From the cell containing the given text, extract its center point as [x, y] coordinate. 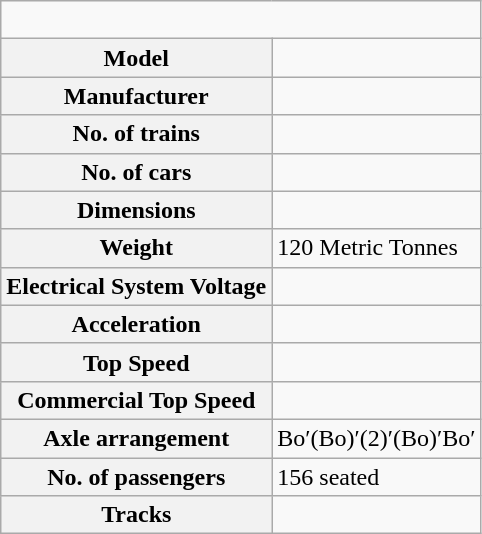
Bo′(Bo)′(2)′(Bo)′Bo′ [376, 438]
Dimensions [136, 210]
Electrical System Voltage [136, 286]
No. of trains [136, 134]
No. of passengers [136, 477]
Axle arrangement [136, 438]
No. of cars [136, 172]
Manufacturer [136, 96]
156 seated [376, 477]
Weight [136, 248]
Tracks [136, 515]
Acceleration [136, 324]
120 Metric Tonnes [376, 248]
Commercial Top Speed [136, 400]
Model [136, 58]
Top Speed [136, 362]
